For the text-containing cell, return its midpoint in [x, y] coordinate format. 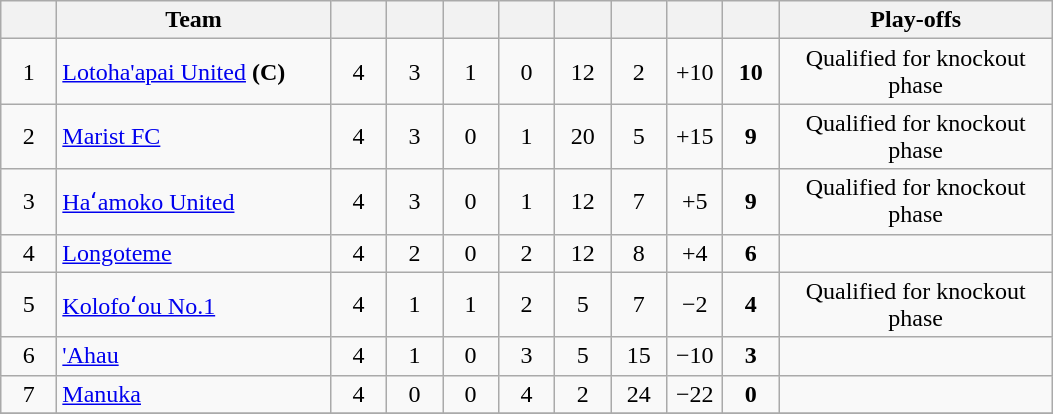
Longoteme [194, 253]
+10 [695, 72]
−10 [695, 356]
Haʻamoko United [194, 202]
24 [639, 394]
Lotoha'apai United (C) [194, 72]
'Ahau [194, 356]
Team [194, 20]
+5 [695, 202]
Marist FC [194, 136]
+15 [695, 136]
−2 [695, 304]
−22 [695, 394]
10 [751, 72]
Manuka [194, 394]
Kolofoʻou No.1 [194, 304]
Play-offs [916, 20]
20 [583, 136]
+4 [695, 253]
8 [639, 253]
15 [639, 356]
